Output the [X, Y] coordinate of the center of the cell containing the given text.  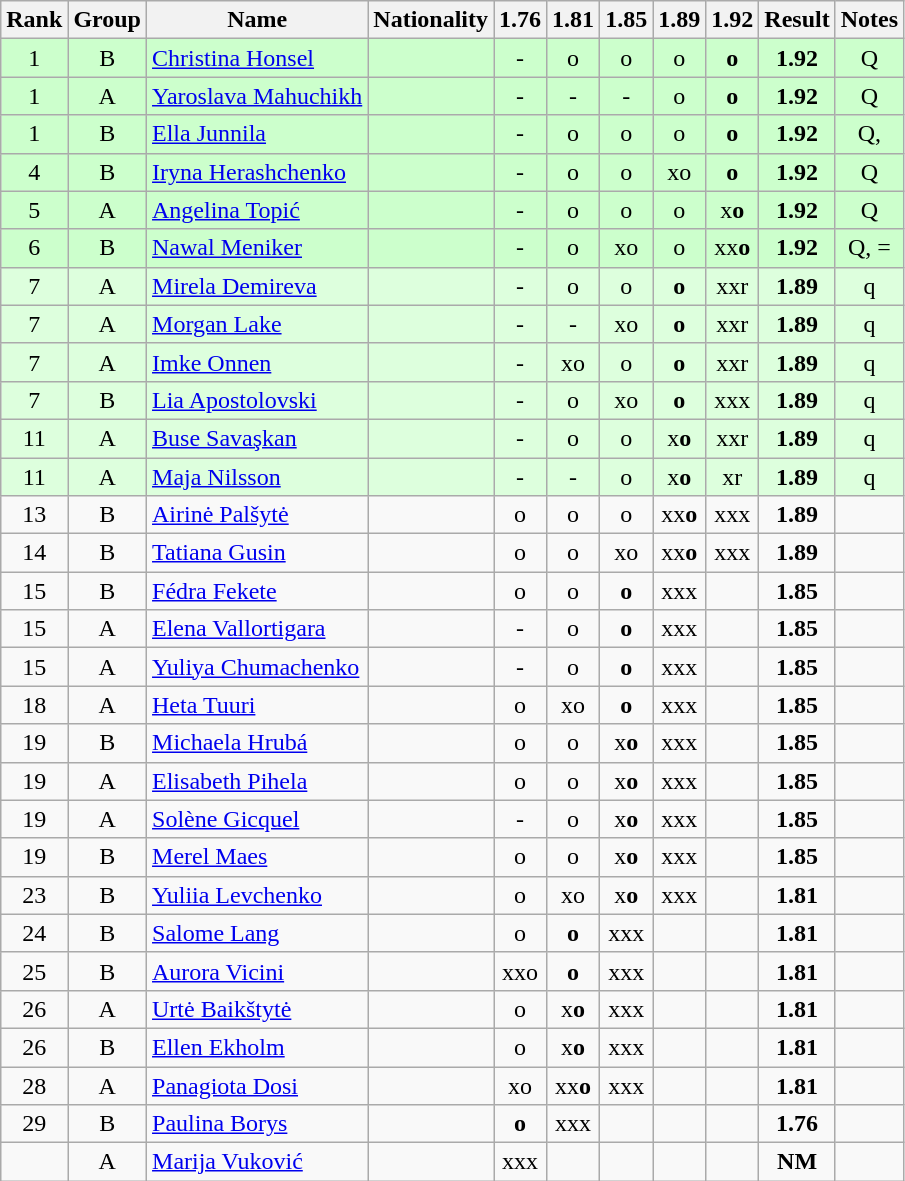
Lia Apostolovski [258, 400]
Nawal Meniker [258, 248]
6 [34, 248]
18 [34, 705]
24 [34, 933]
29 [34, 1124]
Group [108, 20]
13 [34, 515]
Nationality [431, 20]
Result [797, 20]
Mirela Demireva [258, 286]
Michaela Hrubá [258, 743]
Yuliia Levchenko [258, 895]
Yaroslava Mahuchikh [258, 96]
Elisabeth Pihela [258, 781]
Fédra Fekete [258, 591]
Imke Onnen [258, 362]
Tatiana Gusin [258, 553]
Salome Lang [258, 933]
Panagiota Dosi [258, 1085]
Name [258, 20]
Ella Junnila [258, 134]
Christina Honsel [258, 58]
Angelina Topić [258, 210]
Heta Tuuri [258, 705]
Morgan Lake [258, 324]
NM [797, 1162]
Paulina Borys [258, 1124]
Q, = [869, 248]
Urtė Baikštytė [258, 1009]
Rank [34, 20]
Ellen Ekholm [258, 1047]
xr [732, 477]
4 [34, 172]
14 [34, 553]
25 [34, 971]
Elena Vallortigara [258, 629]
5 [34, 210]
Notes [869, 20]
Marija Vuković [258, 1162]
Solène Gicquel [258, 819]
Merel Maes [258, 857]
23 [34, 895]
28 [34, 1085]
Aurora Vicini [258, 971]
Maja Nilsson [258, 477]
Buse Savaşkan [258, 438]
Airinė Palšytė [258, 515]
Q, [869, 134]
Iryna Herashchenko [258, 172]
Yuliya Chumachenko [258, 667]
